Return the (X, Y) coordinate for the center point of the cell that contains the specified text.  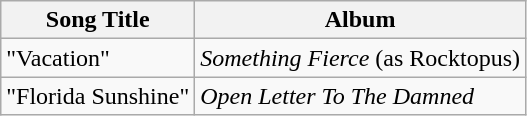
"Vacation" (98, 58)
Open Letter To The Damned (360, 96)
Album (360, 20)
Something Fierce (as Rocktopus) (360, 58)
Song Title (98, 20)
"Florida Sunshine" (98, 96)
